Find where the given text appears and provide that cell's center as (X, Y) coordinate. 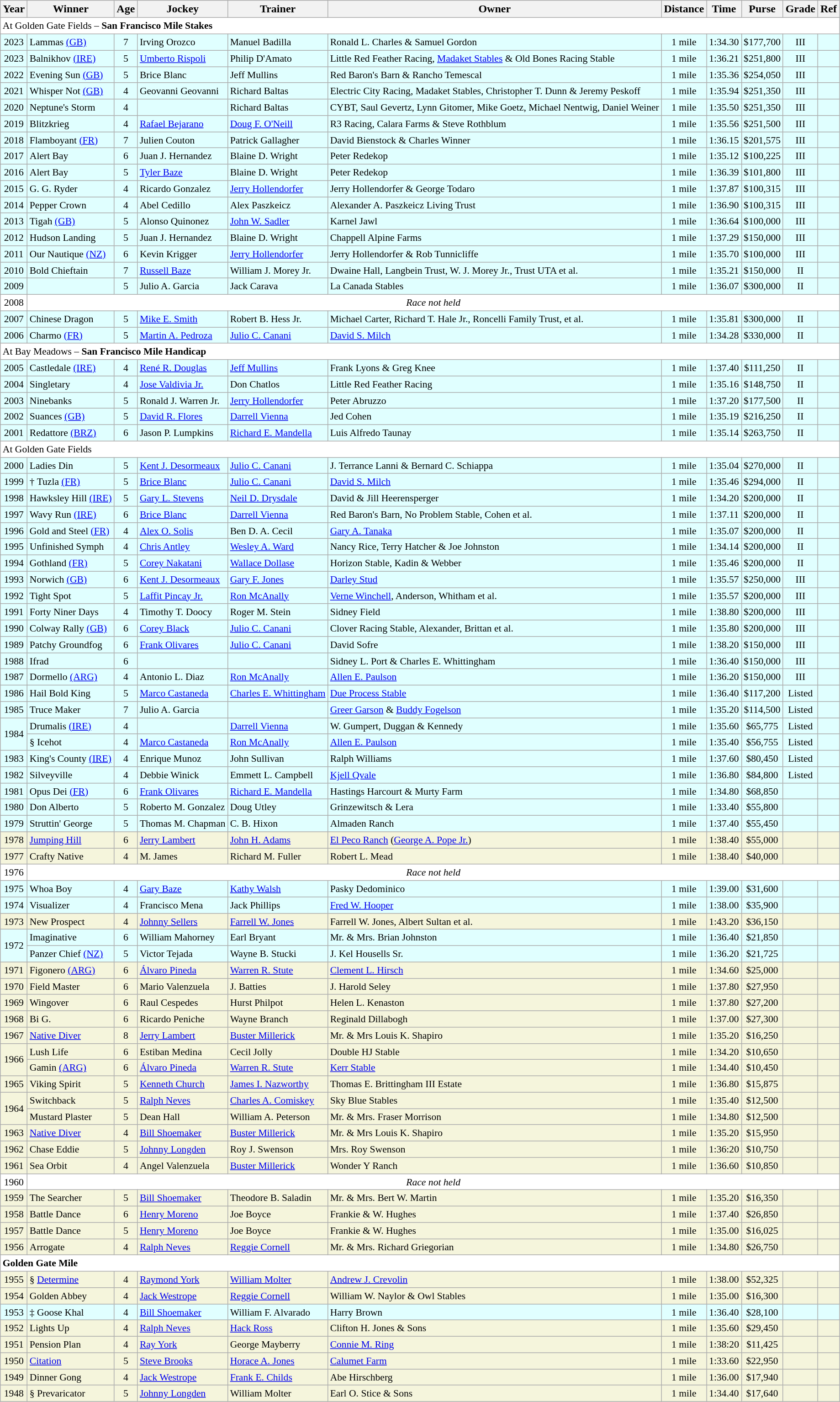
1993 (14, 579)
Visualizer (71, 905)
Chinese Dragon (71, 319)
Ricardo Gonzalez (183, 189)
1:36.60 (724, 1166)
$117,200 (762, 693)
1967 (14, 1036)
$17,940 (762, 1377)
Wallace Dollase (278, 563)
Angel Valenzuela (183, 1166)
Abe Hirschberg (495, 1377)
At Golden Gate Fields – San Francisco Mile Stakes (420, 26)
1999 (14, 482)
Unfinished Symph (71, 547)
Manuel Badilla (278, 42)
Whoa Boy (71, 889)
Geovanni Geovanni (183, 91)
Wavy Run (IRE) (71, 515)
Earl O. Stice & Sons (495, 1393)
$68,850 (762, 791)
Age (126, 9)
$22,950 (762, 1361)
Raul Cespedes (183, 1003)
New Prospect (71, 921)
2007 (14, 319)
1997 (14, 515)
Francisco Mena (183, 905)
Owner (495, 9)
1988 (14, 661)
$36,150 (762, 921)
Ref (829, 9)
Sidney Field (495, 612)
Frank E. Childs (278, 1377)
$27,950 (762, 987)
Johnny Sellers (183, 921)
Redattore (BRZ) (71, 433)
Suances (GB) (71, 417)
El Peco Ranch (George A. Pope Jr.) (495, 840)
$52,325 (762, 1280)
$10,850 (762, 1166)
1:37.29 (724, 238)
Abel Cedillo (183, 205)
René R. Douglas (183, 368)
1987 (14, 677)
Gary L. Stevens (183, 498)
Jerry Hollendorfer & Rob Tunnicliffe (495, 254)
2016 (14, 172)
Kjell Qvale (495, 775)
Castledale (IRE) (71, 368)
Chappell Alpine Farms (495, 238)
Wonder Y Ranch (495, 1166)
1989 (14, 645)
Horace A. Jones (278, 1361)
Golden Abbey (71, 1296)
Reginald Dillabogh (495, 1019)
Ricardo Peniche (183, 1019)
2019 (14, 124)
1972 (14, 946)
1948 (14, 1393)
1:35.04 (724, 466)
$55,800 (762, 807)
‡ Goose Khal (71, 1312)
1950 (14, 1361)
Tigah (GB) (71, 221)
Mr. & Mrs. Fraser Morrison (495, 1117)
J. Harold Seley (495, 987)
Neil D. Drysdale (278, 498)
David Sofre (495, 645)
1996 (14, 531)
Red Baron's Barn, No Problem Stable, Cohen et al. (495, 515)
1:39.00 (724, 889)
Corey Black (183, 628)
William Mahorney (183, 938)
1:38.20 (724, 645)
Bi G. (71, 1019)
Clement L. Hirsch (495, 970)
$15,950 (762, 1133)
1982 (14, 775)
Karnel Jawl (495, 221)
1951 (14, 1344)
Jason P. Lumpkins (183, 433)
Gary F. Jones (278, 579)
M. James (183, 856)
1:35.21 (724, 270)
Double HJ Stable (495, 1051)
Darley Stud (495, 579)
Mr. & Mrs. Brian Johnston (495, 938)
Ifrad (71, 661)
Pepper Crown (71, 205)
G. G. Ryder (71, 189)
R3 Racing, Calara Farms & Steve Rothblum (495, 124)
George Mayberry (278, 1344)
Mustard Plaster (71, 1117)
Mrs. Roy Swenson (495, 1149)
Robert L. Mead (495, 856)
Grade (800, 9)
William F. Alvarado (278, 1312)
1962 (14, 1149)
1991 (14, 612)
Martin A. Pedroza (183, 335)
1:36.00 (724, 1377)
1949 (14, 1377)
Laffit Pincay Jr. (183, 596)
Jose Valdivia Jr. (183, 384)
Ronald L. Charles & Samuel Gordon (495, 42)
Ladies Din (71, 466)
Enrique Munoz (183, 759)
$16,300 (762, 1296)
Panzer Chief (NZ) (71, 954)
Silveyville (71, 775)
Red Baron's Barn & Rancho Temescal (495, 75)
Roberto M. Gonzalez (183, 807)
2003 (14, 400)
Cecil Jolly (278, 1051)
Sky Blue Stables (495, 1100)
J. Kel Housells Sr. (495, 954)
Chase Eddie (71, 1149)
Trainer (278, 9)
Raymond York (183, 1280)
$11,425 (762, 1344)
Emmett L. Campbell (278, 775)
1984 (14, 734)
$294,000 (762, 482)
Whisper Not (GB) (71, 91)
Connie M. Ring (495, 1344)
1:34.28 (724, 335)
1:36.15 (724, 140)
Hastings Harcourt & Murty Farm (495, 791)
1995 (14, 547)
1994 (14, 563)
Clifton H. Jones & Sons (495, 1328)
Colway Rally (GB) (71, 628)
Struttin' George (71, 823)
Doug F. O'Neill (278, 124)
$10,650 (762, 1051)
J. Batties (278, 987)
2005 (14, 368)
Philip D'Amato (278, 58)
1963 (14, 1133)
† Tuzla (FR) (71, 482)
Lush Life (71, 1051)
W. Gumpert, Duggan & Kennedy (495, 726)
Roger M. Stein (278, 612)
2002 (14, 417)
Distance (684, 9)
Mario Valenzuela (183, 987)
Roy J. Swenson (278, 1149)
1978 (14, 840)
Umberto Rispoli (183, 58)
1959 (14, 1198)
1979 (14, 823)
$55,450 (762, 823)
$101,800 (762, 172)
John H. Adams (278, 840)
1:35.16 (724, 384)
1970 (14, 987)
1:43.20 (724, 921)
$26,750 (762, 1247)
1998 (14, 498)
2017 (14, 156)
1:35.70 (724, 254)
1990 (14, 628)
Ninebanks (71, 400)
$27,200 (762, 1003)
1:35.36 (724, 75)
Alex O. Solis (183, 531)
Lights Up (71, 1328)
Victor Tejada (183, 954)
Calumet Farm (495, 1361)
Julien Couton (183, 140)
1:36.39 (724, 172)
1:35.14 (724, 433)
Dean Hall (183, 1117)
$251,800 (762, 58)
At Golden Gate Fields (420, 449)
Nancy Rice, Terry Hatcher & Joe Johnston (495, 547)
$100,225 (762, 156)
$21,850 (762, 938)
Dormello (ARG) (71, 677)
1:35.50 (724, 107)
1:36.07 (724, 287)
David R. Flores (183, 417)
Wingover (71, 1003)
1954 (14, 1296)
$10,750 (762, 1149)
1:34.30 (724, 42)
Don Alberto (71, 807)
Jack Phillips (278, 905)
2011 (14, 254)
Doug Utley (278, 807)
Patchy Groundfog (71, 645)
David Bienstock & Charles Winner (495, 140)
1:37.11 (724, 515)
Dwaine Hall, Langbein Trust, W. J. Morey Jr., Trust UTA et al. (495, 270)
Robert B. Hess Jr. (278, 319)
Arrogate (71, 1247)
1:36.64 (724, 221)
Chris Antley (183, 547)
1:37.87 (724, 189)
$263,750 (762, 433)
1:35.94 (724, 91)
The Searcher (71, 1198)
1969 (14, 1003)
1956 (14, 1247)
$270,000 (762, 466)
1:37.60 (724, 759)
$84,800 (762, 775)
C. B. Hixon (278, 823)
Hack Ross (278, 1328)
$17,640 (762, 1393)
$55,000 (762, 840)
1:38:20 (724, 1344)
$330,000 (762, 335)
Alex Paszkeicz (278, 205)
Earl Bryant (278, 938)
Kevin Krigger (183, 254)
Citation (71, 1361)
1986 (14, 693)
$177,700 (762, 42)
William A. Peterson (278, 1117)
Hail Bold King (71, 693)
Jumping Hill (71, 840)
Hawksley Hill (IRE) (71, 498)
2008 (14, 303)
1966 (14, 1059)
Charles A. Comiskey (278, 1100)
2001 (14, 433)
Year (14, 9)
Little Red Feather Racing, Madaket Stables & Old Bones Racing Stable (495, 58)
Time (724, 9)
2010 (14, 270)
Wayne Branch (278, 1019)
$16,350 (762, 1198)
Irving Orozco (183, 42)
Field Master (71, 987)
2013 (14, 221)
Kathy Walsh (278, 889)
$80,450 (762, 759)
Russell Baze (183, 270)
$15,875 (762, 1084)
Ronald J. Warren Jr. (183, 400)
Blitzkrieg (71, 124)
Wayne B. Stucki (278, 954)
1965 (14, 1084)
1974 (14, 905)
Drumalis (IRE) (71, 726)
John W. Sadler (278, 221)
Fred W. Hooper (495, 905)
Figonero (ARG) (71, 970)
Opus Dei (FR) (71, 791)
Sidney L. Port & Charles E. Whittingham (495, 661)
$16,025 (762, 1231)
Crafty Native (71, 856)
$254,050 (762, 75)
Rafael Bejarano (183, 124)
Hurst Philpot (278, 1003)
1976 (14, 872)
Jockey (183, 9)
Mr. & Mrs. Bert W. Martin (495, 1198)
1981 (14, 791)
Farrell W. Jones (278, 921)
Jerry Hollendorfer & George Todaro (495, 189)
Luis Alfredo Taunay (495, 433)
$26,850 (762, 1214)
William J. Morey Jr. (278, 270)
Hudson Landing (71, 238)
Theodore B. Saladin (278, 1198)
Viking Spirit (71, 1084)
Kerr Stable (495, 1068)
Tight Spot (71, 596)
2004 (14, 384)
$21,725 (762, 954)
Electric City Racing, Madaket Stables, Christopher T. Dunn & Jeremy Peskoff (495, 91)
Thomas M. Chapman (183, 823)
Lammas (GB) (71, 42)
Pasky Dedominico (495, 889)
Bold Chieftain (71, 270)
$16,250 (762, 1036)
§ Prevaricator (71, 1393)
$29,450 (762, 1328)
Farrell W. Jones, Albert Sultan et al. (495, 921)
1992 (14, 596)
1971 (14, 970)
Thomas E. Brittingham III Estate (495, 1084)
1955 (14, 1280)
1:37.20 (724, 400)
Alonso Quinonez (183, 221)
1958 (14, 1214)
Kenneth Church (183, 1084)
John Sullivan (278, 759)
1:35.12 (724, 156)
Gary A. Tanaka (495, 531)
1960 (14, 1182)
$27,300 (762, 1019)
Gold and Steel (FR) (71, 531)
Our Nautique (NZ) (71, 254)
Michael Carter, Richard T. Hale Jr., Roncelli Family Trust, et al. (495, 319)
2018 (14, 140)
1977 (14, 856)
1:34.14 (724, 547)
James I. Nazworthy (278, 1084)
Golden Gate Mile (420, 1263)
At Bay Meadows – San Francisco Mile Handicap (420, 351)
Peter Abruzzo (495, 400)
Steve Brooks (183, 1361)
1:35.56 (724, 124)
William W. Naylor & Owl Stables (495, 1296)
Helen L. Kenaston (495, 1003)
$201,575 (762, 140)
2021 (14, 91)
King's County (IRE) (71, 759)
Frank Lyons & Greg Knee (495, 368)
Balnikhov (IRE) (71, 58)
Pension Plan (71, 1344)
§ Determine (71, 1280)
$40,000 (762, 856)
Alexander A. Paszkeicz Living Trust (495, 205)
Timothy T. Doocy (183, 612)
Neptune's Storm (71, 107)
1:35.81 (724, 319)
$111,250 (762, 368)
1:36.90 (724, 205)
Charmo (FR) (71, 335)
1973 (14, 921)
8 (126, 1036)
Gothland (FR) (71, 563)
Clover Racing Stable, Alexander, Brittan et al. (495, 628)
Andrew J. Crevolin (495, 1280)
§ Icehot (71, 742)
Gamin (ARG) (71, 1068)
$216,250 (762, 417)
1:35.80 (724, 628)
$28,100 (762, 1312)
Wesley A. Ward (278, 547)
2000 (14, 466)
1957 (14, 1231)
Little Red Feather Racing (495, 384)
Tyler Baze (183, 172)
1952 (14, 1328)
Singletary (71, 384)
1:37.00 (724, 1019)
Dinner Gong (71, 1377)
Corey Nakatani (183, 563)
Estiban Medina (183, 1051)
Don Chatlos (278, 384)
2020 (14, 107)
1975 (14, 889)
Forty Niner Days (71, 612)
Antonio L. Diaz (183, 677)
Gary Baze (183, 889)
$177,500 (762, 400)
Evening Sun (GB) (71, 75)
La Canada Stables (495, 287)
$65,775 (762, 726)
Harry Brown (495, 1312)
CYBT, Saul Gevertz, Lynn Gitomer, Mike Goetz, Michael Nentwig, Daniel Weiner (495, 107)
2006 (14, 335)
1:33.40 (724, 807)
Winner (71, 9)
1961 (14, 1166)
Sea Orbit (71, 1166)
Patrick Gallagher (278, 140)
Ben D. A. Cecil (278, 531)
Horizon Stable, Kadin & Webber (495, 563)
1980 (14, 807)
1:33.60 (724, 1361)
Purse (762, 9)
Flamboyant (FR) (71, 140)
Verne Winchell, Anderson, Whitham et al. (495, 596)
Jed Cohen (495, 417)
1:38.80 (724, 612)
$251,500 (762, 124)
2012 (14, 238)
J. Terrance Lanni & Bernard C. Schiappa (495, 466)
1968 (14, 1019)
2014 (14, 205)
$31,600 (762, 889)
1:35.07 (724, 531)
1964 (14, 1109)
$114,500 (762, 710)
2009 (14, 287)
1983 (14, 759)
Norwich (GB) (71, 579)
1:35.19 (724, 417)
$25,000 (762, 970)
Charles E. Whittingham (278, 693)
$148,750 (762, 384)
Debbie Winick (183, 775)
$250,000 (762, 579)
1953 (14, 1312)
2015 (14, 189)
Ray York (183, 1344)
Grinzewitsch & Lera (495, 807)
David & Jill Heerensperger (495, 498)
Switchback (71, 1100)
Due Process Stable (495, 693)
1:34.60 (724, 970)
1:36:20 (724, 1149)
$56,755 (762, 742)
Richard M. Fuller (278, 856)
Mr. & Mrs. Richard Griegorian (495, 1247)
1:36.21 (724, 58)
Imaginative (71, 938)
Jack Carava (278, 287)
Greer Garson & Buddy Fogelson (495, 710)
Truce Maker (71, 710)
Ralph Williams (495, 759)
$35,900 (762, 905)
1985 (14, 710)
$10,450 (762, 1068)
Mike E. Smith (183, 319)
2022 (14, 75)
Almaden Ranch (495, 823)
